Scan for the cell matching the given text and deliver its [X, Y] coordinate at center. 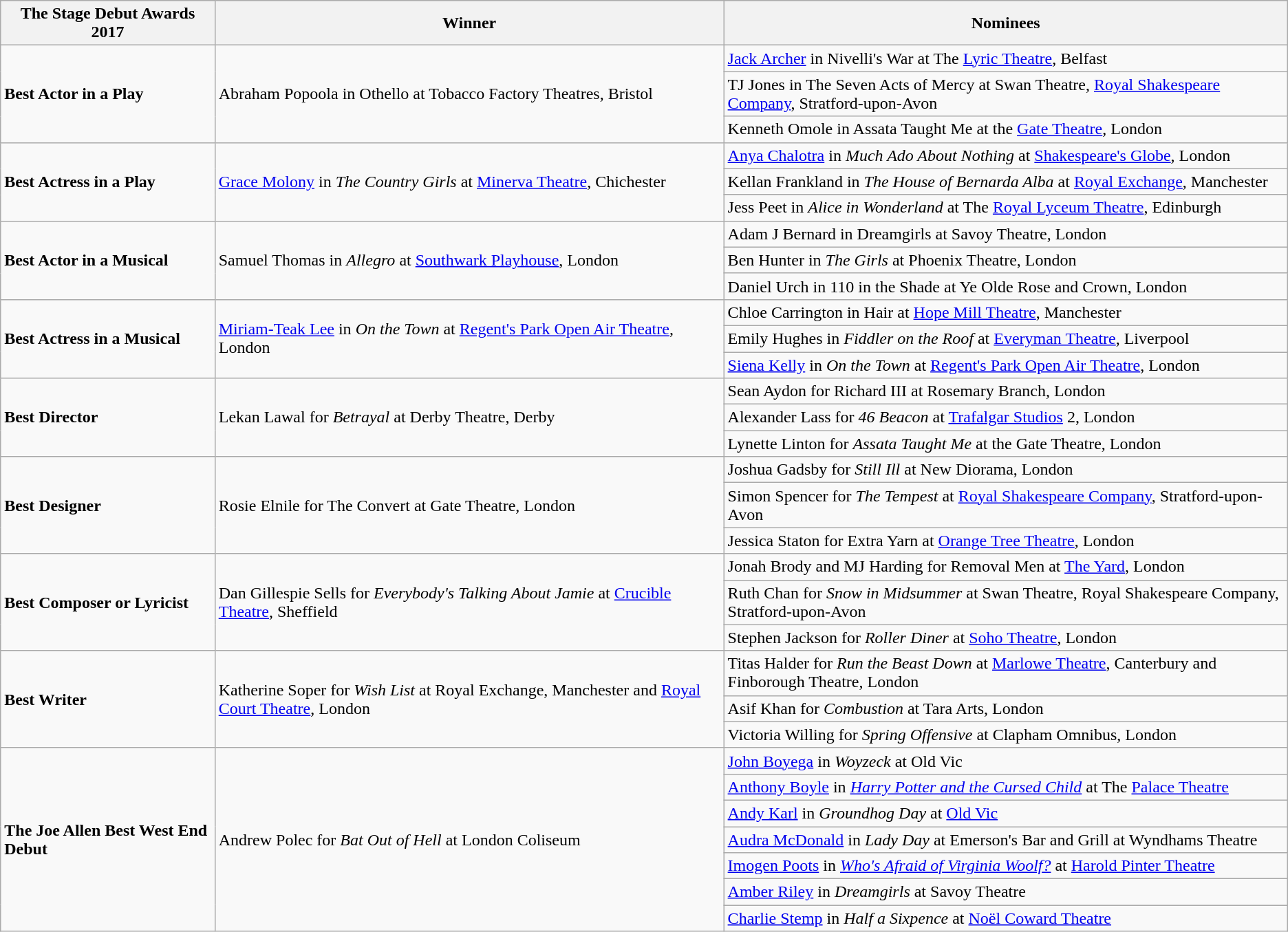
Sean Aydon for Richard III at Rosemary Branch, London [1006, 391]
Best Actress in a Musical [107, 338]
The Joe Allen Best West End Debut [107, 839]
Daniel Urch in 110 in the Shade at Ye Olde Rose and Crown, London [1006, 286]
Ben Hunter in The Girls at Phoenix Theatre, London [1006, 260]
Best Actor in a Play [107, 94]
Ruth Chan for Snow in Midsummer at Swan Theatre, Royal Shakespeare Company, Stratford-upon-Avon [1006, 603]
Best Writer [107, 699]
Stephen Jackson for Roller Diner at Soho Theatre, London [1006, 638]
Best Actress in a Play [107, 182]
Andy Karl in Groundhog Day at Old Vic [1006, 813]
Winner [469, 23]
Alexander Lass for 46 Beacon at Trafalgar Studios 2, London [1006, 418]
Best Actor in a Musical [107, 260]
Katherine Soper for Wish List at Royal Exchange, Manchester and Royal Court Theatre, London [469, 699]
Best Designer [107, 505]
Victoria Willing for Spring Offensive at Clapham Omnibus, London [1006, 735]
Jack Archer in Nivelli's War at The Lyric Theatre, Belfast [1006, 58]
Dan Gillespie Sells for Everybody's Talking About Jamie at Crucible Theatre, Sheffield [469, 603]
Samuel Thomas in Allegro at Southwark Playhouse, London [469, 260]
Siena Kelly in On the Town at Regent's Park Open Air Theatre, London [1006, 365]
Miriam-Teak Lee in On the Town at Regent's Park Open Air Theatre, London [469, 338]
Charlie Stemp in Half a Sixpence at Noël Coward Theatre [1006, 918]
Nominees [1006, 23]
TJ Jones in The Seven Acts of Mercy at Swan Theatre, Royal Shakespeare Company, Stratford-upon-Avon [1006, 94]
Jessica Staton for Extra Yarn at Orange Tree Theatre, London [1006, 541]
Grace Molony in The Country Girls at Minerva Theatre, Chichester [469, 182]
Titas Halder for Run the Beast Down at Marlowe Theatre, Canterbury and Finborough Theatre, London [1006, 673]
Simon Spencer for The Tempest at Royal Shakespeare Company, Stratford-upon-Avon [1006, 505]
Best Composer or Lyricist [107, 603]
John Boyega in Woyzeck at Old Vic [1006, 761]
Kenneth Omole in Assata Taught Me at the Gate Theatre, London [1006, 129]
Lynette Linton for Assata Taught Me at the Gate Theatre, London [1006, 444]
Jess Peet in Alice in Wonderland at The Royal Lyceum Theatre, Edinburgh [1006, 208]
Anya Chalotra in Much Ado About Nothing at Shakespeare's Globe, London [1006, 155]
Amber Riley in Dreamgirls at Savoy Theatre [1006, 892]
Lekan Lawal for Betrayal at Derby Theatre, Derby [469, 418]
Kellan Frankland in The House of Bernarda Alba at Royal Exchange, Manchester [1006, 182]
Audra McDonald in Lady Day at Emerson's Bar and Grill at Wyndhams Theatre [1006, 840]
Jonah Brody and MJ Harding for Removal Men at The Yard, London [1006, 567]
Chloe Carrington in Hair at Hope Mill Theatre, Manchester [1006, 312]
Abraham Popoola in Othello at Tobacco Factory Theatres, Bristol [469, 94]
Rosie Elnile for The Convert at Gate Theatre, London [469, 505]
Best Director [107, 418]
Adam J Bernard in Dreamgirls at Savoy Theatre, London [1006, 234]
Emily Hughes in Fiddler on the Roof at Everyman Theatre, Liverpool [1006, 338]
Joshua Gadsby for Still Ill at New Diorama, London [1006, 470]
The Stage Debut Awards 2017 [107, 23]
Asif Khan for Combustion at Tara Arts, London [1006, 708]
Imogen Poots in Who's Afraid of Virginia Woolf? at Harold Pinter Theatre [1006, 866]
Andrew Polec for Bat Out of Hell at London Coliseum [469, 839]
Anthony Boyle in Harry Potter and the Cursed Child at The Palace Theatre [1006, 787]
